Pinpoint the cell where the given text exists, returning its [X, Y] midpoint coordinate. 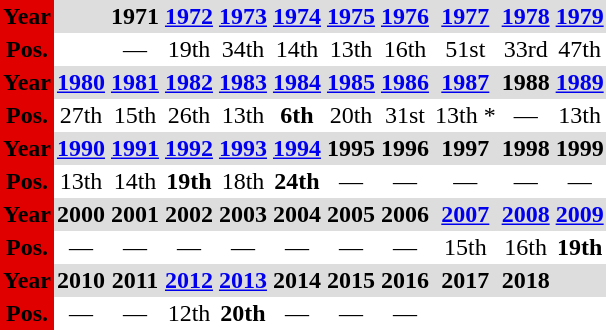
1980 [81, 82]
1974 [297, 16]
1995 [351, 148]
2013 [243, 280]
1984 [297, 82]
1971 [135, 16]
1998 [526, 148]
6th [297, 116]
1993 [243, 148]
34th [243, 50]
2011 [135, 280]
1985 [351, 82]
2012 [189, 280]
2005 [351, 214]
18th [243, 182]
2000 [81, 214]
1981 [135, 82]
1992 [189, 148]
1996 [405, 148]
1977 [466, 16]
1991 [135, 148]
1972 [189, 16]
13th * [466, 116]
1982 [189, 82]
24th [297, 182]
2006 [405, 214]
2016 [405, 280]
27th [81, 116]
2010 [81, 280]
26th [189, 116]
2015 [351, 280]
1986 [405, 82]
2014 [297, 280]
1987 [466, 82]
1976 [405, 16]
2017 [466, 280]
12th [189, 314]
2003 [243, 214]
31st [405, 116]
1983 [243, 82]
1990 [81, 148]
2008 [526, 214]
1994 [297, 148]
1973 [243, 16]
2007 [466, 214]
2004 [297, 214]
51st [466, 50]
2001 [135, 214]
2002 [189, 214]
33rd [526, 50]
1988 [526, 82]
1997 [466, 148]
1978 [526, 16]
1975 [351, 16]
2018 [526, 280]
